For the text-containing cell, return its midpoint in (x, y) coordinate format. 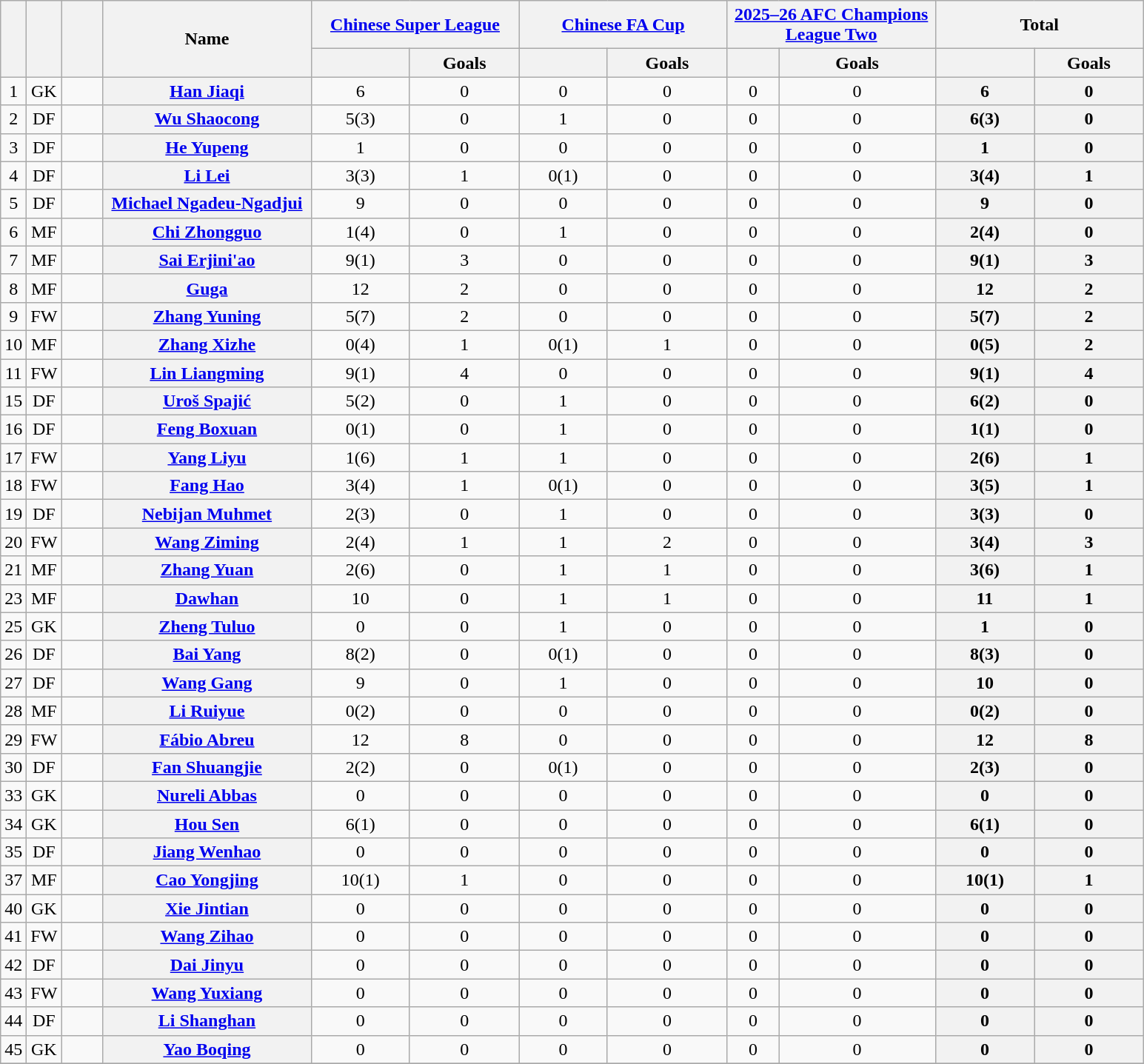
Chinese Super League (415, 25)
Dawhan (207, 598)
Yao Boqing (207, 1049)
1(6) (360, 458)
44 (13, 1021)
Fang Hao (207, 486)
0(4) (360, 344)
20 (13, 542)
5 (13, 204)
18 (13, 486)
45 (13, 1049)
Jiang Wenhao (207, 852)
2025–26 AFC Champions League Two (831, 25)
Yang Liyu (207, 458)
19 (13, 514)
6(2) (985, 401)
Han Jiaqi (207, 91)
1(1) (985, 429)
Li Ruiyue (207, 711)
Zheng Tuluo (207, 626)
Michael Ngadeu-Ngadjui (207, 204)
Wang Zihao (207, 937)
0(5) (985, 344)
17 (13, 458)
1(4) (360, 232)
5(3) (360, 119)
Zhang Xizhe (207, 344)
23 (13, 598)
Guga (207, 288)
8(3) (985, 655)
Nebijan Muhmet (207, 514)
35 (13, 852)
41 (13, 937)
Name (207, 39)
Fan Shuangjie (207, 767)
21 (13, 570)
Li Shanghan (207, 1021)
Li Lei (207, 175)
37 (13, 880)
Zhang Yuning (207, 316)
Fábio Abreu (207, 739)
40 (13, 909)
7 (13, 260)
27 (13, 683)
Chi Zhongguo (207, 232)
3(5) (985, 486)
Lin Liangming (207, 372)
Hou Sen (207, 824)
Chinese FA Cup (623, 25)
43 (13, 993)
28 (13, 711)
Nureli Abbas (207, 795)
15 (13, 401)
Zhang Yuan (207, 570)
5(2) (360, 401)
Bai Yang (207, 655)
Wang Gang (207, 683)
Cao Yongjing (207, 880)
30 (13, 767)
16 (13, 429)
Uroš Spajić (207, 401)
3(6) (985, 570)
25 (13, 626)
Total (1040, 25)
2(2) (360, 767)
Wang Ziming (207, 542)
Xie Jintian (207, 909)
29 (13, 739)
42 (13, 965)
Wang Yuxiang (207, 993)
26 (13, 655)
6(3) (985, 119)
He Yupeng (207, 147)
8(2) (360, 655)
34 (13, 824)
Wu Shaocong (207, 119)
33 (13, 795)
Dai Jinyu (207, 965)
Sai Erjini'ao (207, 260)
Feng Boxuan (207, 429)
